Return [x, y] of the center of cell containing provided text 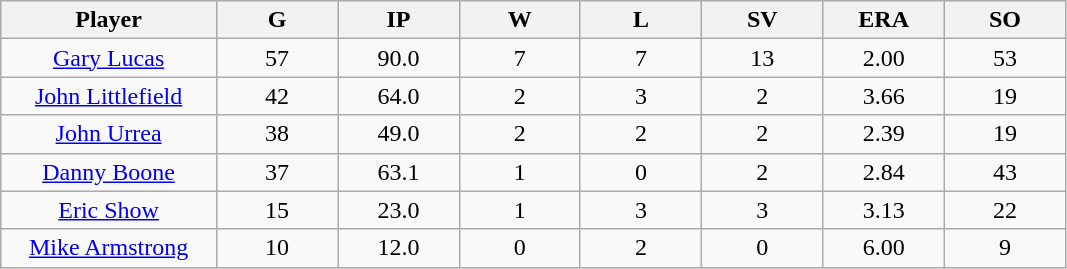
ERA [884, 20]
15 [276, 210]
G [276, 20]
38 [276, 134]
2.39 [884, 134]
9 [1004, 248]
6.00 [884, 248]
43 [1004, 172]
90.0 [398, 58]
53 [1004, 58]
SV [762, 20]
42 [276, 96]
3.13 [884, 210]
Mike Armstrong [109, 248]
IP [398, 20]
Danny Boone [109, 172]
37 [276, 172]
63.1 [398, 172]
13 [762, 58]
57 [276, 58]
John Urrea [109, 134]
12.0 [398, 248]
22 [1004, 210]
2.00 [884, 58]
49.0 [398, 134]
10 [276, 248]
W [520, 20]
3.66 [884, 96]
Eric Show [109, 210]
SO [1004, 20]
L [640, 20]
2.84 [884, 172]
Player [109, 20]
64.0 [398, 96]
John Littlefield [109, 96]
23.0 [398, 210]
Gary Lucas [109, 58]
